Find where the given text appears and provide that cell's center as [X, Y] coordinate. 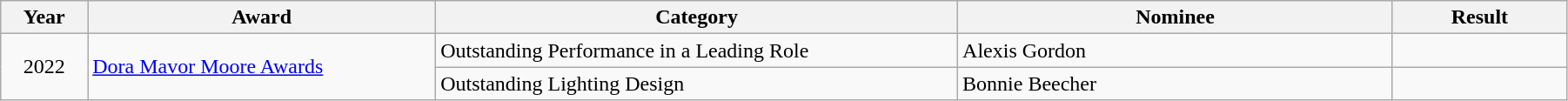
Nominee [1176, 17]
Result [1479, 17]
Bonnie Beecher [1176, 84]
Outstanding Lighting Design [697, 84]
Outstanding Performance in a Leading Role [697, 50]
Year [44, 17]
Alexis Gordon [1176, 50]
Award [262, 17]
Category [697, 17]
Dora Mavor Moore Awards [262, 67]
2022 [44, 67]
